Search for the cell housing the specified text and yield its [X, Y] center coordinate. 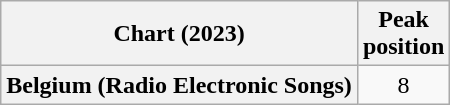
Chart (2023) [180, 34]
8 [403, 85]
Peakposition [403, 34]
Belgium (Radio Electronic Songs) [180, 85]
